Capture the cell that displays the provided text and extract its [x, y] central coordinate. 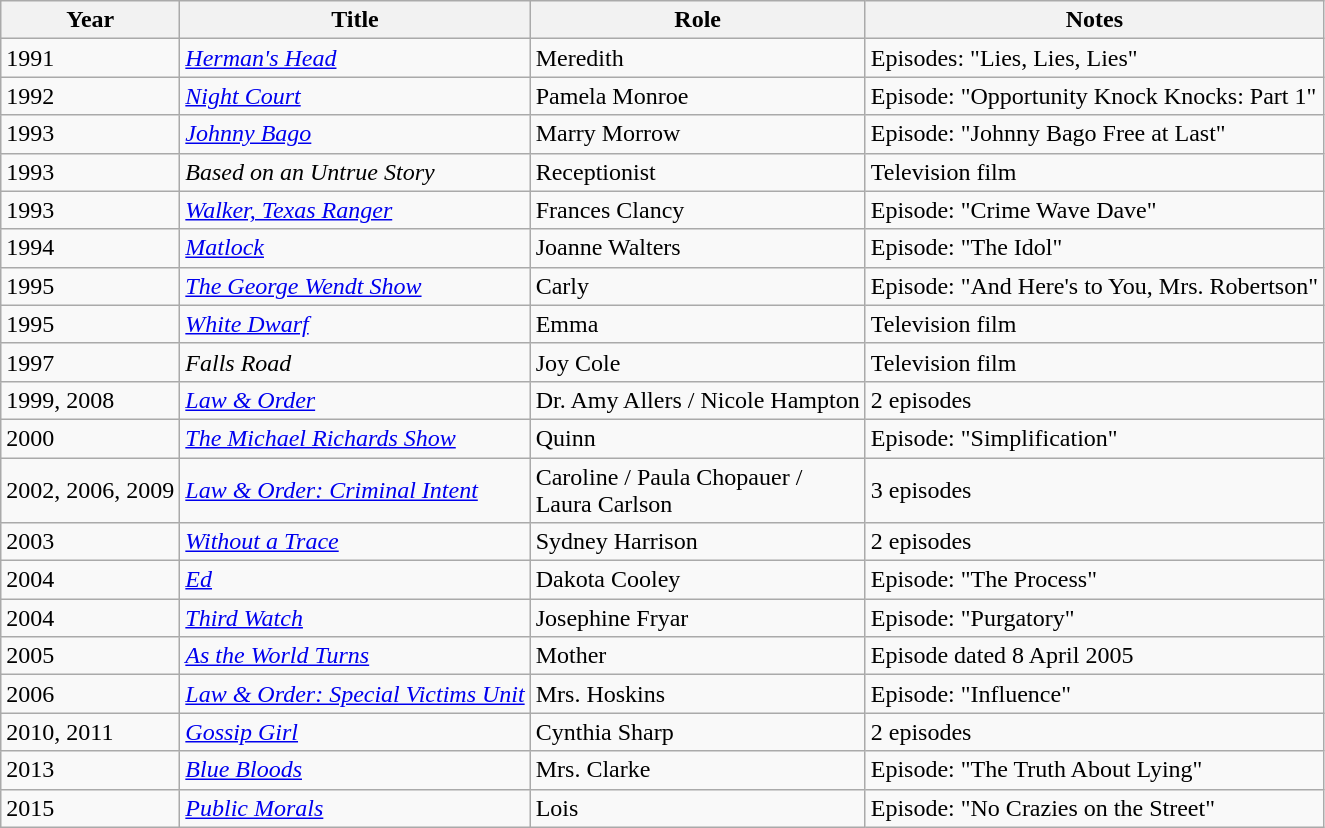
Mrs. Hoskins [698, 694]
Josephine Fryar [698, 618]
Episode: "The Truth About Lying" [1094, 770]
The George Wendt Show [355, 286]
2013 [90, 770]
As the World Turns [355, 656]
Third Watch [355, 618]
Joanne Walters [698, 248]
Meredith [698, 58]
Matlock [355, 248]
Mother [698, 656]
White Dwarf [355, 324]
Episode dated 8 April 2005 [1094, 656]
1991 [90, 58]
2003 [90, 542]
1997 [90, 362]
Sydney Harrison [698, 542]
Notes [1094, 20]
Episode: "No Crazies on the Street" [1094, 808]
Title [355, 20]
Herman's Head [355, 58]
Law & Order [355, 400]
3 episodes [1094, 490]
Dakota Cooley [698, 580]
Emma [698, 324]
Episode: "Johnny Bago Free at Last" [1094, 134]
2015 [90, 808]
Cynthia Sharp [698, 732]
Blue Bloods [355, 770]
Public Morals [355, 808]
2010, 2011 [90, 732]
2005 [90, 656]
Role [698, 20]
Carly [698, 286]
Law & Order: Special Victims Unit [355, 694]
Episode: "The Idol" [1094, 248]
1994 [90, 248]
Joy Cole [698, 362]
Episode: "Influence" [1094, 694]
Based on an Untrue Story [355, 172]
Dr. Amy Allers / Nicole Hampton [698, 400]
Episode: "Opportunity Knock Knocks: Part 1" [1094, 96]
Gossip Girl [355, 732]
Law & Order: Criminal Intent [355, 490]
Night Court [355, 96]
Marry Morrow [698, 134]
2002, 2006, 2009 [90, 490]
Episode: "Crime Wave Dave" [1094, 210]
Pamela Monroe [698, 96]
Year [90, 20]
Ed [355, 580]
Falls Road [355, 362]
2000 [90, 438]
Quinn [698, 438]
Frances Clancy [698, 210]
Caroline / Paula Chopauer /Laura Carlson [698, 490]
Receptionist [698, 172]
Walker, Texas Ranger [355, 210]
1992 [90, 96]
Lois [698, 808]
Episode: "Simplification" [1094, 438]
1999, 2008 [90, 400]
Without a Trace [355, 542]
Episode: "Purgatory" [1094, 618]
The Michael Richards Show [355, 438]
Episodes: "Lies, Lies, Lies" [1094, 58]
Episode: "And Here's to You, Mrs. Robertson" [1094, 286]
Mrs. Clarke [698, 770]
Episode: "The Process" [1094, 580]
Johnny Bago [355, 134]
2006 [90, 694]
